Output the (X, Y) coordinate of the center of the cell containing the given text.  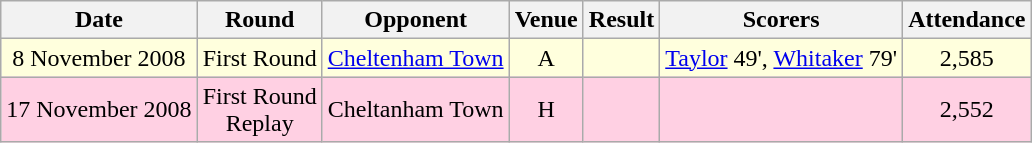
A (546, 58)
Opponent (416, 20)
Cheltenham Town (416, 58)
H (546, 110)
Date (99, 20)
Attendance (967, 20)
First Round (260, 58)
Cheltanham Town (416, 110)
2,585 (967, 58)
Result (621, 20)
Scorers (782, 20)
Round (260, 20)
17 November 2008 (99, 110)
Taylor 49', Whitaker 79' (782, 58)
2,552 (967, 110)
8 November 2008 (99, 58)
First RoundReplay (260, 110)
Venue (546, 20)
